Return the (x, y) coordinate for the center point of the cell that contains the specified text.  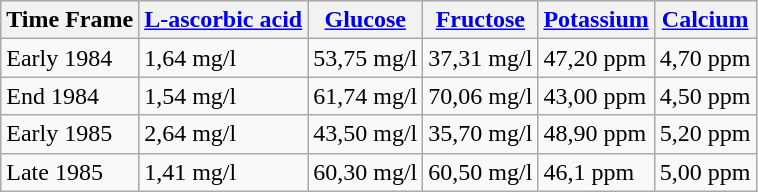
35,70 mg/l (480, 134)
60,30 mg/l (366, 172)
Fructose (480, 20)
1,54 mg/l (224, 96)
37,31 mg/l (480, 58)
47,20 ppm (596, 58)
5,00 ppm (705, 172)
43,00 ppm (596, 96)
4,70 ppm (705, 58)
1,64 mg/l (224, 58)
L-ascorbic acid (224, 20)
60,50 mg/l (480, 172)
46,1 ppm (596, 172)
Late 1985 (70, 172)
70,06 mg/l (480, 96)
Early 1984 (70, 58)
Time Frame (70, 20)
5,20 ppm (705, 134)
1,41 mg/l (224, 172)
53,75 mg/l (366, 58)
Calcium (705, 20)
48,90 ppm (596, 134)
Early 1985 (70, 134)
Glucose (366, 20)
2,64 mg/l (224, 134)
End 1984 (70, 96)
Potassium (596, 20)
4,50 ppm (705, 96)
61,74 mg/l (366, 96)
43,50 mg/l (366, 134)
